Search for the cell housing the specified text and yield its (X, Y) center coordinate. 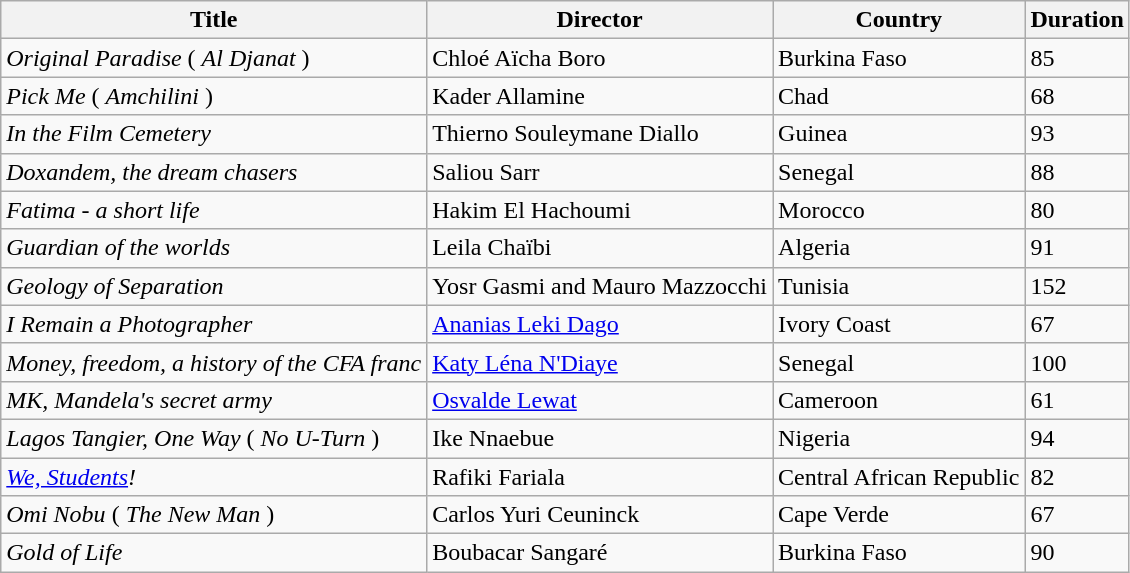
Duration (1077, 20)
Leila Chaïbi (600, 248)
Fatima - a short life (214, 210)
80 (1077, 210)
Original Paradise ( Al Djanat ) (214, 58)
Rafiki Fariala (600, 477)
Chloé Aïcha Boro (600, 58)
Money, freedom, a history of the CFA franc (214, 362)
93 (1077, 134)
Saliou Sarr (600, 172)
Ike Nnaebue (600, 438)
100 (1077, 362)
Boubacar Sangaré (600, 553)
Morocco (899, 210)
Ananias Leki Dago (600, 324)
85 (1077, 58)
I Remain a Photographer (214, 324)
Nigeria (899, 438)
Cape Verde (899, 515)
Doxandem, the dream chasers (214, 172)
Ivory Coast (899, 324)
Tunisia (899, 286)
Gold of Life (214, 553)
Country (899, 20)
Osvalde Lewat (600, 400)
90 (1077, 553)
88 (1077, 172)
Yosr Gasmi and Mauro Mazzocchi (600, 286)
Pick Me ( Amchilini ) (214, 96)
Kader Allamine (600, 96)
Thierno Souleymane Diallo (600, 134)
We, Students! (214, 477)
MK, Mandela's secret army (214, 400)
In the Film Cemetery (214, 134)
Algeria (899, 248)
Cameroon (899, 400)
94 (1077, 438)
Omi Nobu ( The New Man ) (214, 515)
152 (1077, 286)
Guardian of the worlds (214, 248)
Central African Republic (899, 477)
Hakim El Hachoumi (600, 210)
61 (1077, 400)
68 (1077, 96)
Katy Léna N'Diaye (600, 362)
91 (1077, 248)
Director (600, 20)
Carlos Yuri Ceuninck (600, 515)
82 (1077, 477)
Geology of Separation (214, 286)
Lagos Tangier, One Way ( No U-Turn ) (214, 438)
Guinea (899, 134)
Chad (899, 96)
Title (214, 20)
